Identify which cell holds the provided text, then report its [x, y] central coordinate. 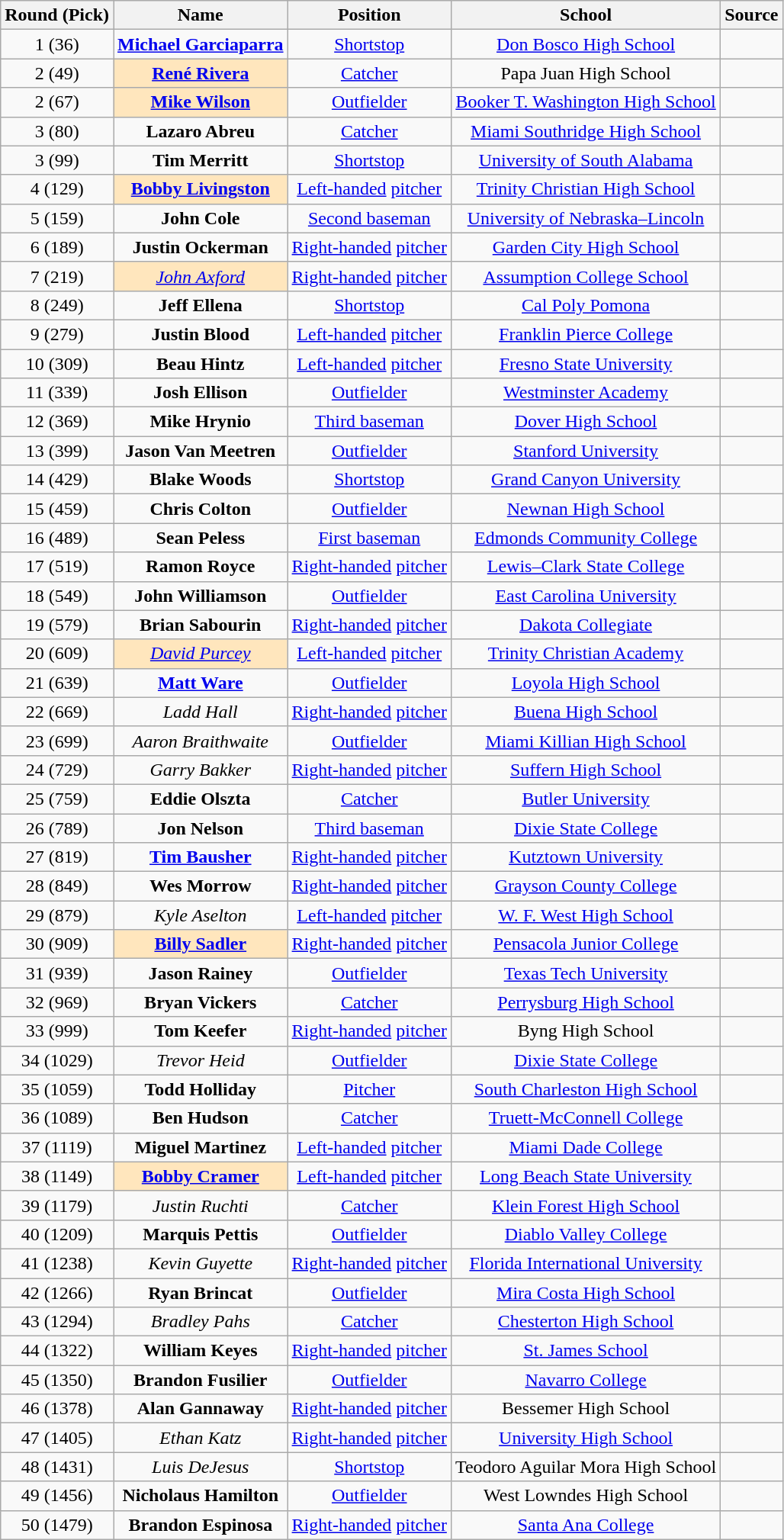
Bobby Livingston [200, 189]
Navarro College [586, 1380]
27 (819) [57, 857]
South Charleston High School [586, 1089]
15 (459) [57, 509]
9 (279) [57, 334]
Matt Ware [200, 683]
Florida International University [586, 1263]
37 (1119) [57, 1147]
Stanford University [586, 451]
40 (1209) [57, 1234]
Newnan High School [586, 509]
West Lowndes High School [586, 1496]
Ethan Katz [200, 1438]
Grayson County College [586, 886]
2 (49) [57, 73]
19 (579) [57, 625]
Brandon Espinosa [200, 1525]
41 (1238) [57, 1263]
Bobby Cramer [200, 1176]
30 (909) [57, 944]
Trevor Heid [200, 1060]
1 (36) [57, 44]
Cal Poly Pomona [586, 305]
University of Nebraska–Lincoln [586, 218]
31 (939) [57, 973]
18 (549) [57, 596]
Loyola High School [586, 683]
Bessemer High School [586, 1409]
Miami Dade College [586, 1147]
David Purcey [200, 654]
East Carolina University [586, 596]
39 (1179) [57, 1205]
34 (1029) [57, 1060]
Michael Garciaparra [200, 44]
Franklin Pierce College [586, 334]
John Cole [200, 218]
Tim Merritt [200, 160]
Brian Sabourin [200, 625]
13 (399) [57, 451]
Source [752, 15]
Round (Pick) [57, 15]
Jason Rainey [200, 973]
26 (789) [57, 828]
25 (759) [57, 799]
48 (1431) [57, 1467]
Billy Sadler [200, 944]
Chesterton High School [586, 1322]
8 (249) [57, 305]
Trinity Christian High School [586, 189]
33 (999) [57, 1031]
William Keyes [200, 1351]
Dakota Collegiate [586, 625]
Garden City High School [586, 247]
22 (669) [57, 712]
46 (1378) [57, 1409]
5 (159) [57, 218]
Suffern High School [586, 770]
38 (1149) [57, 1176]
Assumption College School [586, 276]
Mike Wilson [200, 102]
Lewis–Clark State College [586, 567]
Mike Hrynio [200, 422]
3 (99) [57, 160]
Booker T. Washington High School [586, 102]
Truett-McConnell College [586, 1118]
Dover High School [586, 422]
11 (339) [57, 393]
John Williamson [200, 596]
Klein Forest High School [586, 1205]
16 (489) [57, 538]
Santa Ana College [586, 1525]
Grand Canyon University [586, 480]
Don Bosco High School [586, 44]
Justin Blood [200, 334]
First baseman [369, 538]
2 (67) [57, 102]
36 (1089) [57, 1118]
14 (429) [57, 480]
17 (519) [57, 567]
Edmonds Community College [586, 538]
20 (609) [57, 654]
Jason Van Meetren [200, 451]
Diablo Valley College [586, 1234]
7 (219) [57, 276]
Second baseman [369, 218]
Bradley Pahs [200, 1322]
School [586, 15]
Mira Costa High School [586, 1293]
Miguel Martinez [200, 1147]
Texas Tech University [586, 973]
Trinity Christian Academy [586, 654]
Wes Morrow [200, 886]
John Axford [200, 276]
Sean Peless [200, 538]
28 (849) [57, 886]
Buena High School [586, 712]
32 (969) [57, 1002]
St. James School [586, 1351]
Luis DeJesus [200, 1467]
Aaron Braithwaite [200, 741]
Byng High School [586, 1031]
Fresno State University [586, 364]
Lazaro Abreu [200, 131]
Position [369, 15]
29 (879) [57, 915]
Kevin Guyette [200, 1263]
Tim Bausher [200, 857]
Chris Colton [200, 509]
23 (699) [57, 741]
4 (129) [57, 189]
Miami Southridge High School [586, 131]
Long Beach State University [586, 1176]
Garry Bakker [200, 770]
Butler University [586, 799]
René Rivera [200, 73]
Nicholaus Hamilton [200, 1496]
Tom Keefer [200, 1031]
49 (1456) [57, 1496]
Todd Holliday [200, 1089]
Perrysburg High School [586, 1002]
Beau Hintz [200, 364]
Pitcher [369, 1089]
42 (1266) [57, 1293]
Kutztown University [586, 857]
50 (1479) [57, 1525]
35 (1059) [57, 1089]
Jeff Ellena [200, 305]
Marquis Pettis [200, 1234]
Pensacola Junior College [586, 944]
Teodoro Aguilar Mora High School [586, 1467]
Josh Ellison [200, 393]
10 (309) [57, 364]
Ben Hudson [200, 1118]
24 (729) [57, 770]
21 (639) [57, 683]
University of South Alabama [586, 160]
Papa Juan High School [586, 73]
University High School [586, 1438]
45 (1350) [57, 1380]
44 (1322) [57, 1351]
Justin Ockerman [200, 247]
Alan Gannaway [200, 1409]
47 (1405) [57, 1438]
Eddie Olszta [200, 799]
Kyle Aselton [200, 915]
Blake Woods [200, 480]
W. F. West High School [586, 915]
Westminster Academy [586, 393]
43 (1294) [57, 1322]
Bryan Vickers [200, 1002]
Ramon Royce [200, 567]
Miami Killian High School [586, 741]
Ryan Brincat [200, 1293]
Jon Nelson [200, 828]
6 (189) [57, 247]
Ladd Hall [200, 712]
Name [200, 15]
Brandon Fusilier [200, 1380]
Justin Ruchti [200, 1205]
12 (369) [57, 422]
3 (80) [57, 131]
